Extract the [X, Y] coordinate from the center of the cell holding the provided text.  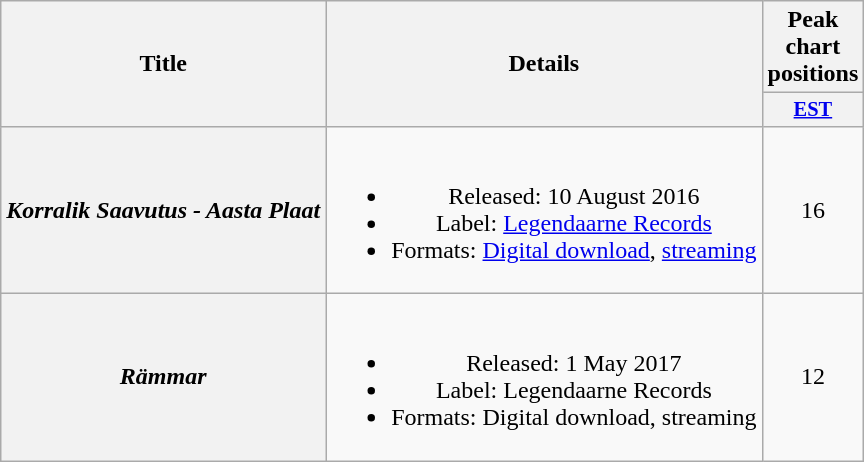
Released: 1 May 2017Label: Legendaarne RecordsFormats: Digital download, streaming [544, 378]
Title [164, 64]
16 [813, 210]
Peak chart positions [813, 47]
Korralik Saavutus - Aasta Plaat [164, 210]
12 [813, 378]
EST [813, 110]
Details [544, 64]
Rämmar [164, 378]
Released: 10 August 2016Label: Legendaarne RecordsFormats: Digital download, streaming [544, 210]
